Search for the cell housing the specified text and yield its [X, Y] center coordinate. 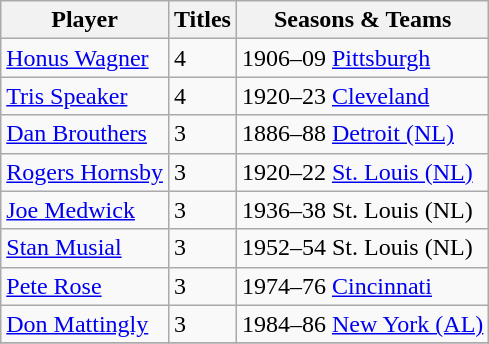
1974–76 Cincinnati [362, 286]
Don Mattingly [85, 324]
Rogers Hornsby [85, 172]
1952–54 St. Louis (NL) [362, 248]
Joe Medwick [85, 210]
Dan Brouthers [85, 134]
Tris Speaker [85, 96]
1920–22 St. Louis (NL) [362, 172]
1906–09 Pittsburgh [362, 58]
1886–88 Detroit (NL) [362, 134]
Player [85, 20]
Stan Musial [85, 248]
Titles [202, 20]
Honus Wagner [85, 58]
1984–86 New York (AL) [362, 324]
1936–38 St. Louis (NL) [362, 210]
Seasons & Teams [362, 20]
Pete Rose [85, 286]
1920–23 Cleveland [362, 96]
